Provide the (X, Y) coordinate of the cell's center where the given text is located.  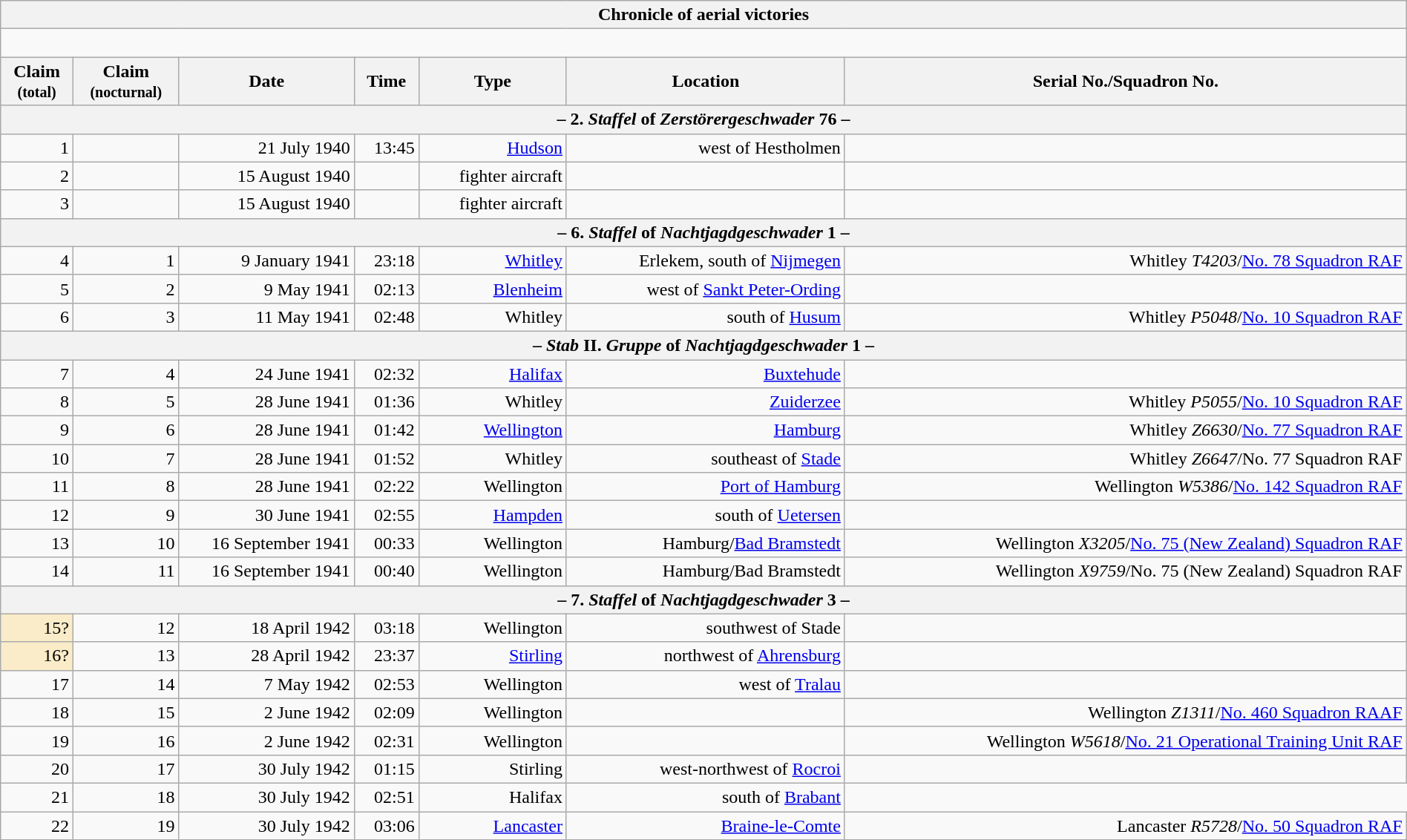
Wellington W5386/No. 142 Squadron RAF (1125, 487)
00:33 (386, 543)
Wellington W5618/No. 21 Operational Training Unit RAF (1125, 741)
01:52 (386, 459)
Buxtehude (705, 373)
Lancaster R5728/No. 50 Squadron RAF (1125, 826)
Lancaster (493, 826)
Type (493, 82)
Whitley Z6630/No. 77 Squadron RAF (1125, 430)
Wellington Z1311/No. 460 Squadron RAAF (1125, 712)
22 (37, 826)
21 July 1940 (266, 148)
13:45 (386, 148)
24 June 1941 (266, 373)
Erlekem, south of Nijmegen (705, 260)
south of Husum (705, 317)
03:06 (386, 826)
23:37 (386, 656)
9 January 1941 (266, 260)
15 (126, 712)
20 (37, 769)
18 April 1942 (266, 628)
Claim(nocturnal) (126, 82)
02:32 (386, 373)
01:15 (386, 769)
– 2. Staffel of Zerstörergeschwader 76 – (703, 119)
02:55 (386, 515)
west of Tralau (705, 684)
02:13 (386, 289)
southeast of Stade (705, 459)
Port of Hamburg (705, 487)
02:48 (386, 317)
01:36 (386, 402)
Wellington X3205/No. 75 (New Zealand) Squadron RAF (1125, 543)
Whitley Z6647/No. 77 Squadron RAF (1125, 459)
11 May 1941 (266, 317)
03:18 (386, 628)
Zuiderzee (705, 402)
west of Sankt Peter-Ording (705, 289)
Wellington X9759/No. 75 (New Zealand) Squadron RAF (1125, 571)
Braine-le-Comte (705, 826)
Whitley P5048/No. 10 Squadron RAF (1125, 317)
02:53 (386, 684)
northwest of Ahrensburg (705, 656)
16? (37, 656)
02:09 (386, 712)
02:31 (386, 741)
01:42 (386, 430)
28 April 1942 (266, 656)
Hamburg (705, 430)
21 (37, 797)
Time (386, 82)
02:51 (386, 797)
– Stab II. Gruppe of Nachtjagdgeschwader 1 – (703, 345)
Chronicle of aerial victories (703, 15)
00:40 (386, 571)
Whitley P5055/No. 10 Squadron RAF (1125, 402)
west of Hestholmen (705, 148)
16 (126, 741)
west-northwest of Rocroi (705, 769)
9 May 1941 (266, 289)
02:22 (386, 487)
– 6. Staffel of Nachtjagdgeschwader 1 – (703, 232)
15? (37, 628)
23:18 (386, 260)
Hampden (493, 515)
30 June 1941 (266, 515)
7 May 1942 (266, 684)
Whitley T4203/No. 78 Squadron RAF (1125, 260)
southwest of Stade (705, 628)
Date (266, 82)
Hudson (493, 148)
Blenheim (493, 289)
south of Uetersen (705, 515)
Location (705, 82)
– 7. Staffel of Nachtjagdgeschwader 3 – (703, 600)
south of Brabant (705, 797)
Claim(total) (37, 82)
Serial No./Squadron No. (1125, 82)
